Pinpoint the cell where the given text exists, returning its (X, Y) midpoint coordinate. 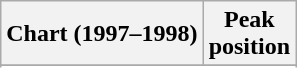
Chart (1997–1998) (102, 34)
Peakposition (249, 34)
